Capture the cell that displays the provided text and extract its (X, Y) central coordinate. 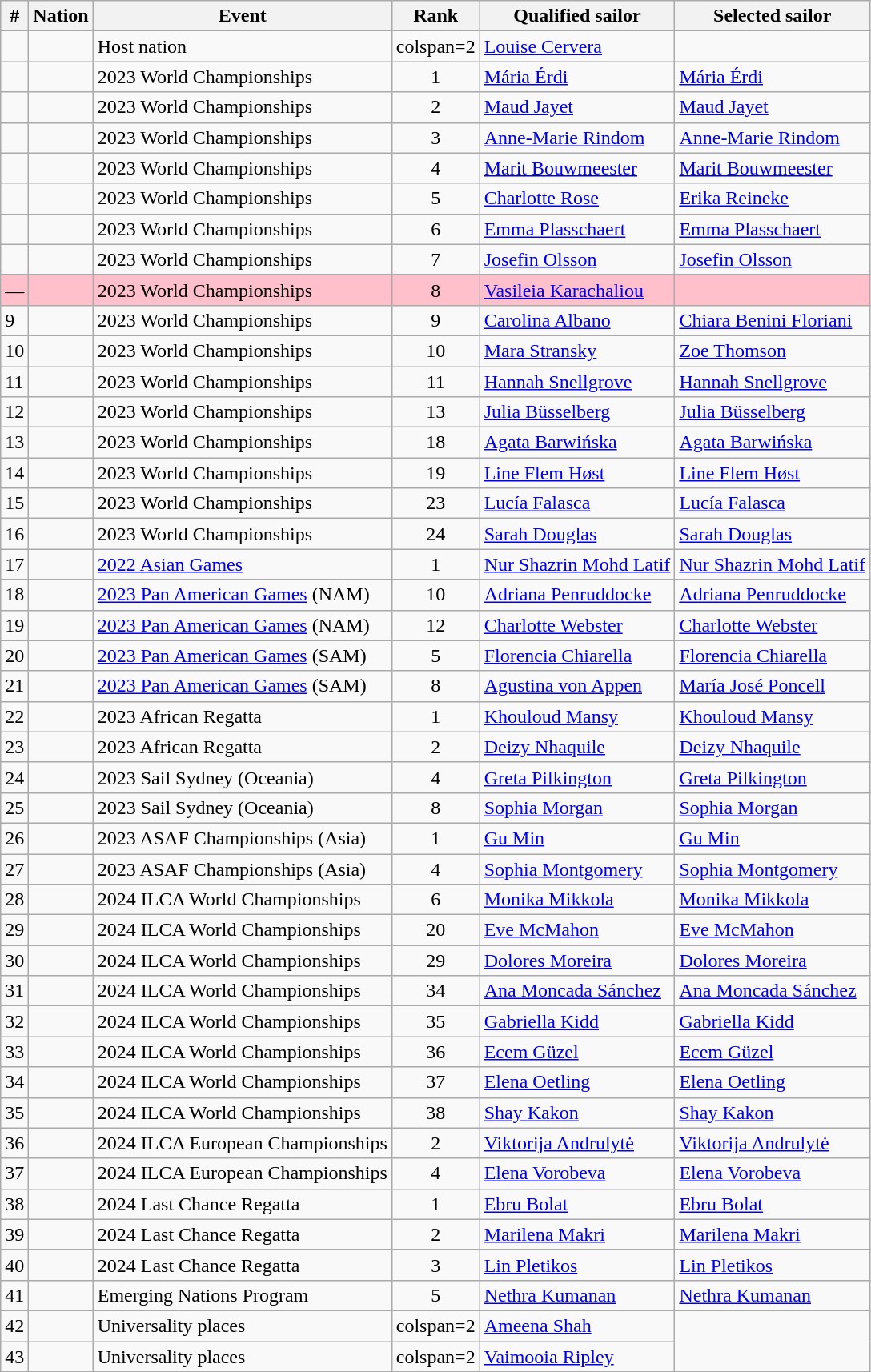
Vaimooia Ripley (577, 1357)
17 (14, 564)
16 (14, 534)
María José Poncell (773, 686)
30 (14, 961)
28 (14, 900)
2022 Asian Games (242, 564)
32 (14, 1021)
Selected sailor (773, 16)
Chiara Benini Floriani (773, 320)
Host nation (242, 46)
Agustina von Appen (577, 686)
Louise Cervera (577, 46)
39 (14, 1234)
7 (435, 259)
27 (14, 869)
Vasileia Karachaliou (577, 290)
Nation (61, 16)
22 (14, 716)
Event (242, 16)
— (14, 290)
33 (14, 1052)
14 (14, 473)
31 (14, 991)
40 (14, 1265)
21 (14, 686)
Emerging Nations Program (242, 1295)
42 (14, 1326)
Erika Reineke (773, 199)
43 (14, 1357)
Qualified sailor (577, 16)
Carolina Albano (577, 320)
26 (14, 838)
Charlotte Rose (577, 199)
Mara Stransky (577, 351)
25 (14, 808)
Zoe Thomson (773, 351)
# (14, 16)
Rank (435, 16)
15 (14, 503)
41 (14, 1295)
Ameena Shah (577, 1326)
